For the text-containing cell, return its midpoint in [X, Y] coordinate format. 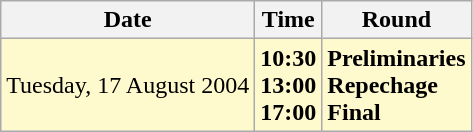
Date [128, 20]
PreliminariesRepechageFinal [396, 85]
Time [288, 20]
Tuesday, 17 August 2004 [128, 85]
10:3013:0017:00 [288, 85]
Round [396, 20]
